For the text-containing cell, return its midpoint in [x, y] coordinate format. 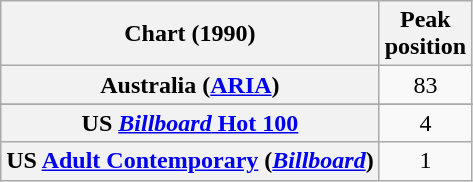
Chart (1990) [190, 34]
4 [425, 123]
US Billboard Hot 100 [190, 123]
83 [425, 85]
Australia (ARIA) [190, 85]
US Adult Contemporary (Billboard) [190, 161]
1 [425, 161]
Peakposition [425, 34]
